Pinpoint the cell where the given text exists, returning its (x, y) midpoint coordinate. 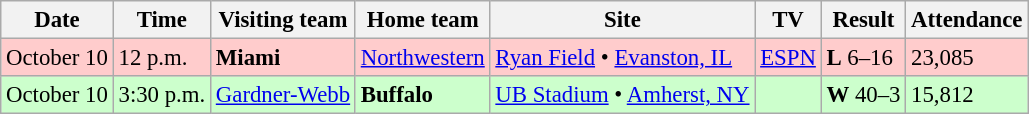
W 40–3 (864, 95)
ESPN (788, 58)
Home team (422, 20)
3:30 p.m. (162, 95)
Visiting team (284, 20)
UB Stadium • Amherst, NY (622, 95)
Northwestern (422, 58)
L 6–16 (864, 58)
Time (162, 20)
23,085 (967, 58)
Buffalo (422, 95)
Gardner-Webb (284, 95)
Date (57, 20)
12 p.m. (162, 58)
Ryan Field • Evanston, IL (622, 58)
Site (622, 20)
Attendance (967, 20)
15,812 (967, 95)
TV (788, 20)
Miami (284, 58)
Result (864, 20)
